Determine the [X, Y] coordinate at the center of the cell enclosing the given text.  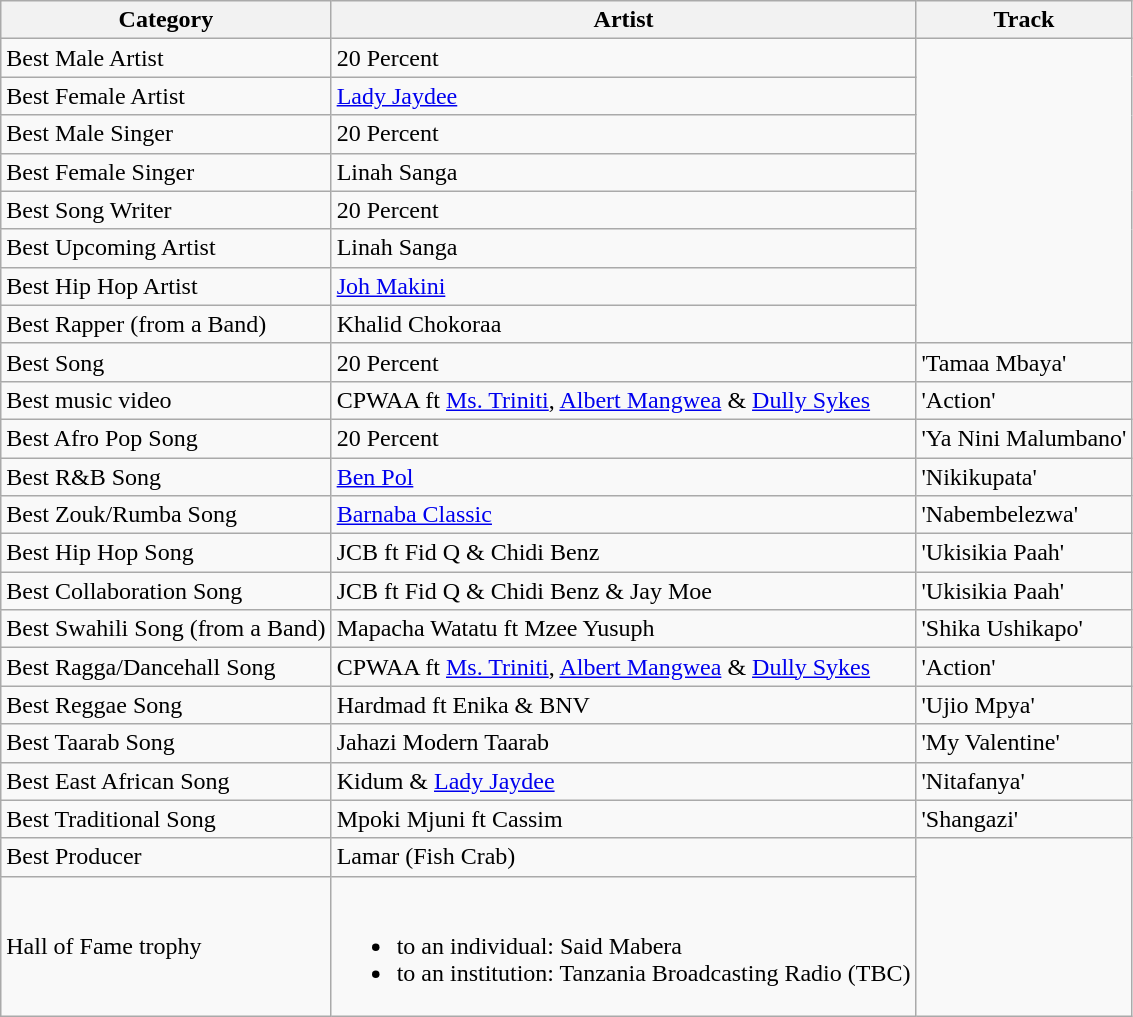
'My Valentine' [1024, 743]
to an individual: Said Maberato an institution: Tanzania Broadcasting Radio (TBC) [624, 946]
Artist [624, 20]
Best Male Singer [166, 134]
Hardmad ft Enika & BNV [624, 705]
Best Taarab Song [166, 743]
JCB ft Fid Q & Chidi Benz [624, 553]
'Ujio Mpya' [1024, 705]
'Shika Ushikapo' [1024, 629]
Jahazi Modern Taarab [624, 743]
Best Traditional Song [166, 819]
Best East African Song [166, 781]
Track [1024, 20]
Best Afro Pop Song [166, 438]
Lamar (Fish Crab) [624, 857]
Lady Jaydee [624, 96]
Mapacha Watatu ft Mzee Yusuph [624, 629]
Best Ragga/Dancehall Song [166, 667]
'Tamaa Mbaya' [1024, 362]
Best Male Artist [166, 58]
JCB ft Fid Q & Chidi Benz & Jay Moe [624, 591]
Best Reggae Song [166, 705]
Best Female Artist [166, 96]
Best Zouk/Rumba Song [166, 515]
Barnaba Classic [624, 515]
Best Producer [166, 857]
Best Swahili Song (from a Band) [166, 629]
Best Hip Hop Song [166, 553]
'Shangazi' [1024, 819]
Hall of Fame trophy [166, 946]
Best Rapper (from a Band) [166, 324]
Mpoki Mjuni ft Cassim [624, 819]
Category [166, 20]
Best music video [166, 400]
'Nikikupata' [1024, 477]
Best Song [166, 362]
Best Upcoming Artist [166, 248]
Best Female Singer [166, 172]
Best Song Writer [166, 210]
Kidum & Lady Jaydee [624, 781]
Best R&B Song [166, 477]
Best Hip Hop Artist [166, 286]
'Ya Nini Malumbano' [1024, 438]
Best Collaboration Song [166, 591]
'Nitafanya' [1024, 781]
'Nabembelezwa' [1024, 515]
Joh Makini [624, 286]
Ben Pol [624, 477]
Khalid Chokoraa [624, 324]
